Identify which cell holds the provided text, then report its [x, y] central coordinate. 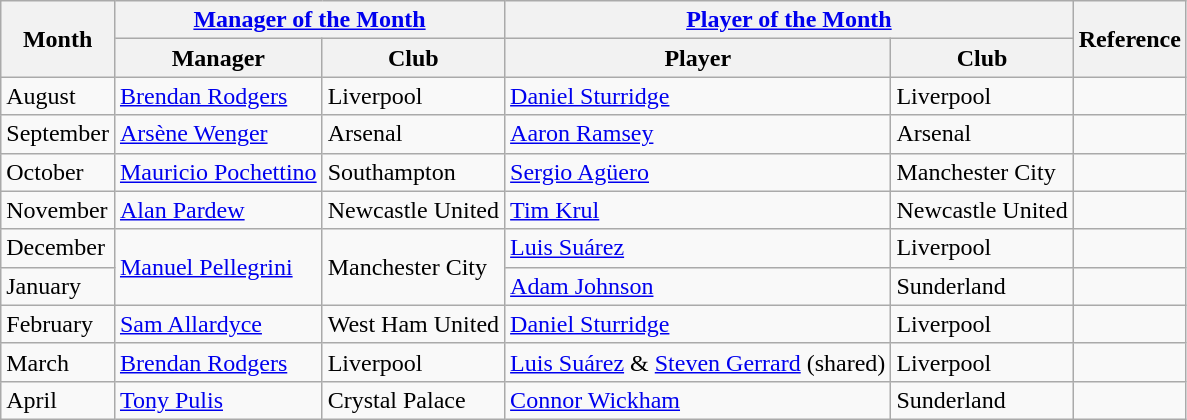
October [58, 172]
Connor Wickham [698, 400]
Alan Pardew [218, 210]
Adam Johnson [698, 286]
Tim Krul [698, 210]
Player of the Month [790, 20]
Sam Allardyce [218, 324]
Luis Suárez [698, 248]
Manuel Pellegrini [218, 267]
January [58, 286]
West Ham United [413, 324]
February [58, 324]
Luis Suárez & Steven Gerrard (shared) [698, 362]
Manager [218, 58]
Arsène Wenger [218, 134]
November [58, 210]
Manager of the Month [309, 20]
Tony Pulis [218, 400]
Crystal Palace [413, 400]
Southampton [413, 172]
Aaron Ramsey [698, 134]
April [58, 400]
Mauricio Pochettino [218, 172]
Reference [1130, 39]
Month [58, 39]
Sergio Agüero [698, 172]
September [58, 134]
December [58, 248]
March [58, 362]
Player [698, 58]
August [58, 96]
